Capture the cell that displays the provided text and extract its (X, Y) central coordinate. 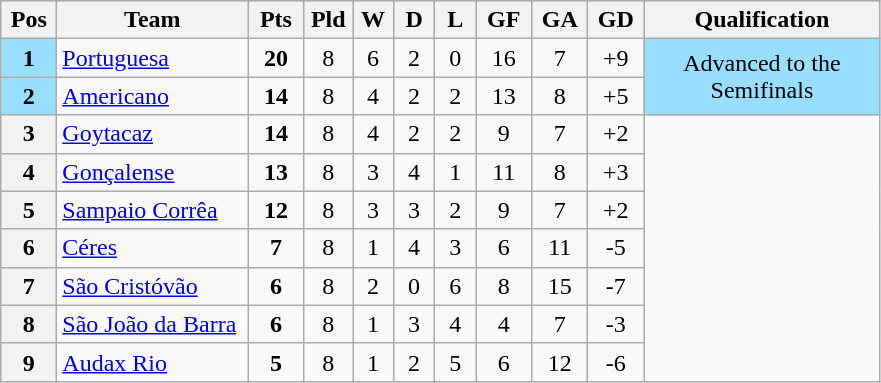
W (372, 20)
-5 (616, 248)
-7 (616, 286)
São Cristóvão (152, 286)
Advanced to the Semifinals (762, 77)
16 (504, 58)
Sampaio Corrêa (152, 210)
-3 (616, 324)
15 (560, 286)
GF (504, 20)
20 (276, 58)
Team (152, 20)
D (414, 20)
GD (616, 20)
+3 (616, 172)
+9 (616, 58)
Audax Rio (152, 362)
Goytacaz (152, 134)
São João da Barra (152, 324)
GA (560, 20)
L (456, 20)
Pts (276, 20)
-6 (616, 362)
Portuguesa (152, 58)
Gonçalense (152, 172)
Qualification (762, 20)
Pos (29, 20)
+5 (616, 96)
Americano (152, 96)
Pld (328, 20)
Céres (152, 248)
